From the cell containing the given text, extract its center point as (X, Y) coordinate. 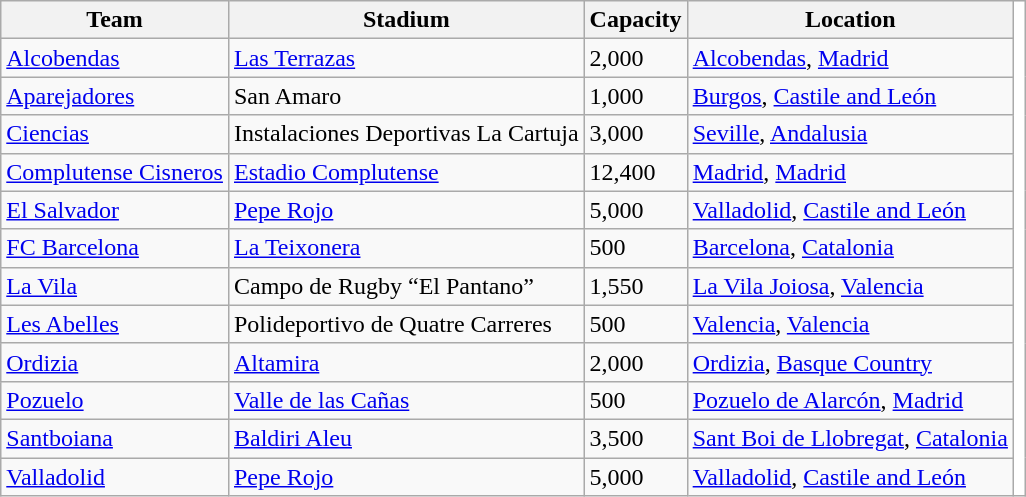
Location (850, 20)
El Salvador (115, 210)
Las Terrazas (406, 58)
12,400 (636, 172)
Baldiri Aleu (406, 438)
Valle de las Cañas (406, 400)
Team (115, 20)
Pozuelo (115, 400)
Valencia, Valencia (850, 324)
Pozuelo de Alarcón, Madrid (850, 400)
San Amaro (406, 96)
Madrid, Madrid (850, 172)
La Vila Joiosa, Valencia (850, 286)
La Teixonera (406, 248)
Altamira (406, 362)
Santboiana (115, 438)
Ordizia, Basque Country (850, 362)
Seville, Andalusia (850, 134)
Complutense Cisneros (115, 172)
Les Abelles (115, 324)
Valladolid (115, 477)
Instalaciones Deportivas La Cartuja (406, 134)
La Vila (115, 286)
1,550 (636, 286)
Aparejadores (115, 96)
Alcobendas (115, 58)
Ciencias (115, 134)
Capacity (636, 20)
Sant Boi de Llobregat, Catalonia (850, 438)
Burgos, Castile and León (850, 96)
3,000 (636, 134)
FC Barcelona (115, 248)
Alcobendas, Madrid (850, 58)
Estadio Complutense (406, 172)
3,500 (636, 438)
Polideportivo de Quatre Carreres (406, 324)
Stadium (406, 20)
1,000 (636, 96)
Campo de Rugby “El Pantano” (406, 286)
Barcelona, Catalonia (850, 248)
Ordizia (115, 362)
